For the text-containing cell, return its midpoint in (x, y) coordinate format. 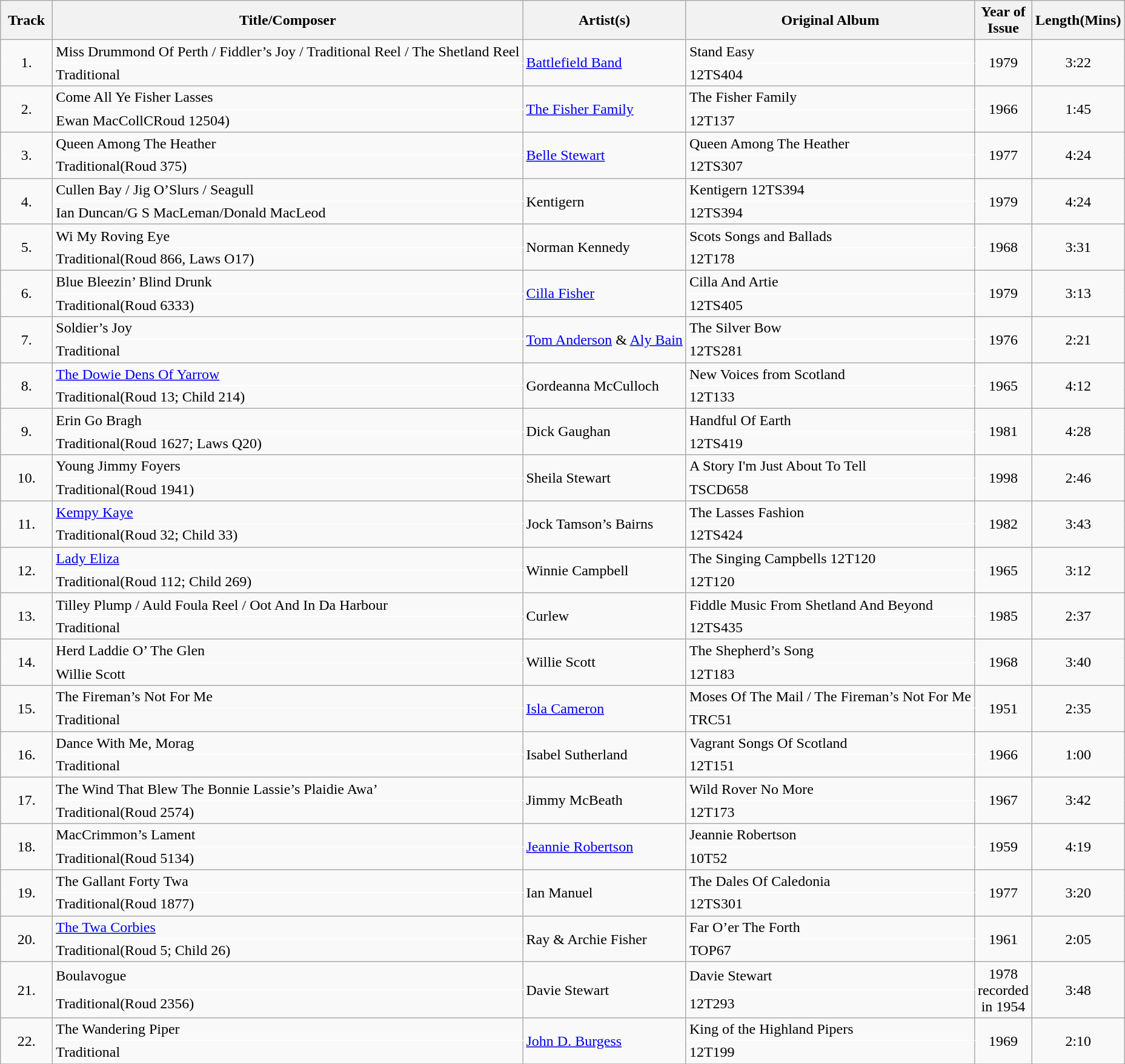
Gordeanna McCulloch (605, 386)
Erin Go Bragh (288, 420)
Boulavogue (288, 976)
Dick Gaughan (605, 432)
The Fireman’s Not For Me (288, 697)
3. (27, 155)
7. (27, 340)
Ian Duncan/G S MacLeman/Donald MacLeod (288, 213)
The Dales Of Caledonia (830, 881)
Ray & Archie Fisher (605, 939)
12TS419 (830, 443)
Scots Songs and Ballads (830, 236)
Belle Stewart (605, 155)
12TS394 (830, 213)
1982 (1003, 524)
John D. Burgess (605, 1040)
19. (27, 893)
Length(Mins) (1078, 21)
The Dowie Dens Of Yarrow (288, 374)
3:13 (1078, 293)
12T173 (830, 812)
Herd Laddie O’ The Glen (288, 650)
12TS435 (830, 627)
1959 (1003, 847)
Artist(s) (605, 21)
2:37 (1078, 616)
Traditional(Roud 2356) (288, 1003)
Traditional(Roud 5134) (288, 858)
Miss Drummond Of Perth / Fiddler’s Joy / Traditional Reel / The Shetland Reel (288, 51)
12T293 (830, 1003)
1961 (1003, 939)
King of the Highland Pipers (830, 1029)
12TS405 (830, 305)
Jock Tamson’s Bairns (605, 524)
15. (27, 709)
Track (27, 21)
Traditional(Roud 1877) (288, 904)
4:19 (1078, 847)
Wild Rover No More (830, 789)
1981 (1003, 432)
Fiddle Music From Shetland And Beyond (830, 604)
Far O’er The Forth (830, 927)
12T137 (830, 121)
21. (27, 990)
A Story I'm Just About To Tell (830, 466)
12TS404 (830, 74)
Cullen Bay / Jig O’Slurs / Seagull (288, 190)
The Singing Campbells 12T120 (830, 558)
3:12 (1078, 570)
Traditional(Roud 13; Child 214) (288, 397)
4:28 (1078, 432)
1. (27, 63)
3:31 (1078, 247)
The Lasses Fashion (830, 512)
11. (27, 524)
1:45 (1078, 109)
18. (27, 847)
Tilley Plump / Auld Foula Reel / Oot And In Da Harbour (288, 604)
Norman Kennedy (605, 247)
Curlew (605, 616)
8. (27, 386)
2:10 (1078, 1040)
Soldier’s Joy (288, 328)
Isabel Sutherland (605, 755)
Original Album (830, 21)
2. (27, 109)
12T120 (830, 581)
16. (27, 755)
1969 (1003, 1040)
Battlefield Band (605, 63)
12T199 (830, 1052)
Jimmy McBeath (605, 801)
Blue Bleezin’ Blind Drunk (288, 282)
Cilla Fisher (605, 293)
22. (27, 1040)
2:35 (1078, 709)
Traditional(Roud 5; Child 26) (288, 950)
Traditional(Roud 866, Laws O17) (288, 259)
Kempy Kaye (288, 512)
Isla Cameron (605, 709)
The Wind That Blew The Bonnie Lassie’s Plaidie Awa’ (288, 789)
12TS301 (830, 904)
Dance With Me, Morag (288, 743)
Handful Of Earth (830, 420)
12T178 (830, 259)
12TS424 (830, 535)
Traditional(Roud 375) (288, 167)
Ian Manuel (605, 893)
Kentigern 12TS394 (830, 190)
3:48 (1078, 990)
13. (27, 616)
Kentigern (605, 201)
3:40 (1078, 662)
3:43 (1078, 524)
Traditional(Roud 1941) (288, 489)
MacCrimmon’s Lament (288, 835)
Tom Anderson & Aly Bain (605, 340)
4:12 (1078, 386)
12T133 (830, 397)
Traditional(Roud 2574) (288, 812)
TOP67 (830, 950)
6. (27, 293)
4. (27, 201)
The Silver Bow (830, 328)
1976 (1003, 340)
TSCD658 (830, 489)
Year of Issue (1003, 21)
12TS307 (830, 167)
Traditional(Roud 6333) (288, 305)
12T183 (830, 674)
3:20 (1078, 893)
2:21 (1078, 340)
1998 (1003, 478)
2:05 (1078, 939)
Lady Eliza (288, 558)
The Twa Corbies (288, 927)
The Shepherd’s Song (830, 650)
Moses Of The Mail / The Fireman’s Not For Me (830, 697)
12T151 (830, 766)
Come All Ye Fisher Lasses (288, 97)
Traditional(Roud 112; Child 269) (288, 581)
Traditional(Roud 32; Child 33) (288, 535)
Title/Composer (288, 21)
1:00 (1078, 755)
Winnie Campbell (605, 570)
Young Jimmy Foyers (288, 466)
10. (27, 478)
3:42 (1078, 801)
20. (27, 939)
TRC51 (830, 720)
New Voices from Scotland (830, 374)
5. (27, 247)
The Wandering Piper (288, 1029)
17. (27, 801)
Ewan MacCollCRoud 12504) (288, 121)
14. (27, 662)
12. (27, 570)
The Gallant Forty Twa (288, 881)
1978 recorded in 1954 (1003, 990)
9. (27, 432)
Cilla And Artie (830, 282)
10T52 (830, 858)
1967 (1003, 801)
Stand Easy (830, 51)
Vagrant Songs Of Scotland (830, 743)
1951 (1003, 709)
2:46 (1078, 478)
3:22 (1078, 63)
Traditional(Roud 1627; Laws Q20) (288, 443)
Sheila Stewart (605, 478)
Wi My Roving Eye (288, 236)
1985 (1003, 616)
12TS281 (830, 351)
